Find where the given text appears and provide that cell's center as [X, Y] coordinate. 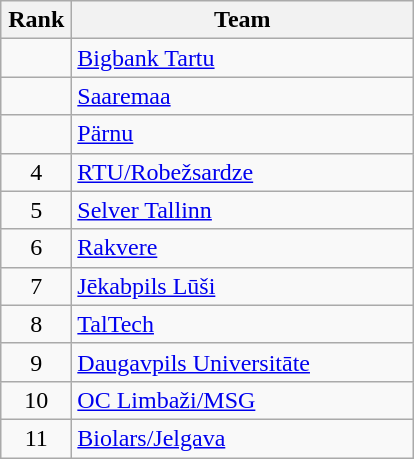
4 [36, 172]
TalTech [242, 324]
5 [36, 210]
OC Limbaži/MSG [242, 400]
Jēkabpils Lūši [242, 286]
Team [242, 20]
7 [36, 286]
11 [36, 438]
Selver Tallinn [242, 210]
Pärnu [242, 134]
Saaremaa [242, 96]
Biolars/Jelgava [242, 438]
Rakvere [242, 248]
Bigbank Tartu [242, 58]
Rank [36, 20]
8 [36, 324]
9 [36, 362]
Daugavpils Universitāte [242, 362]
RTU/Robežsardze [242, 172]
6 [36, 248]
10 [36, 400]
